Find where the given text appears and provide that cell's center as (X, Y) coordinate. 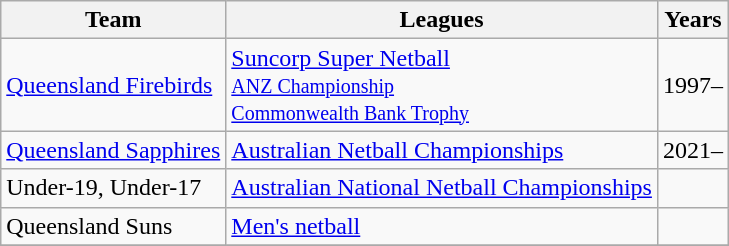
Under-19, Under-17 (114, 188)
Queensland Firebirds (114, 85)
Australian National Netball Championships (442, 188)
1997– (692, 85)
Queensland Sapphires (114, 150)
Men's netball (442, 226)
Suncorp Super NetballANZ ChampionshipCommonwealth Bank Trophy (442, 85)
Years (692, 20)
Team (114, 20)
Australian Netball Championships (442, 150)
Queensland Suns (114, 226)
Leagues (442, 20)
2021– (692, 150)
